Capture the cell that displays the provided text and extract its (X, Y) central coordinate. 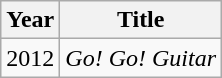
Go! Go! Guitar (141, 58)
Title (141, 20)
2012 (30, 58)
Year (30, 20)
